Return (X, Y) of the center of cell containing provided text 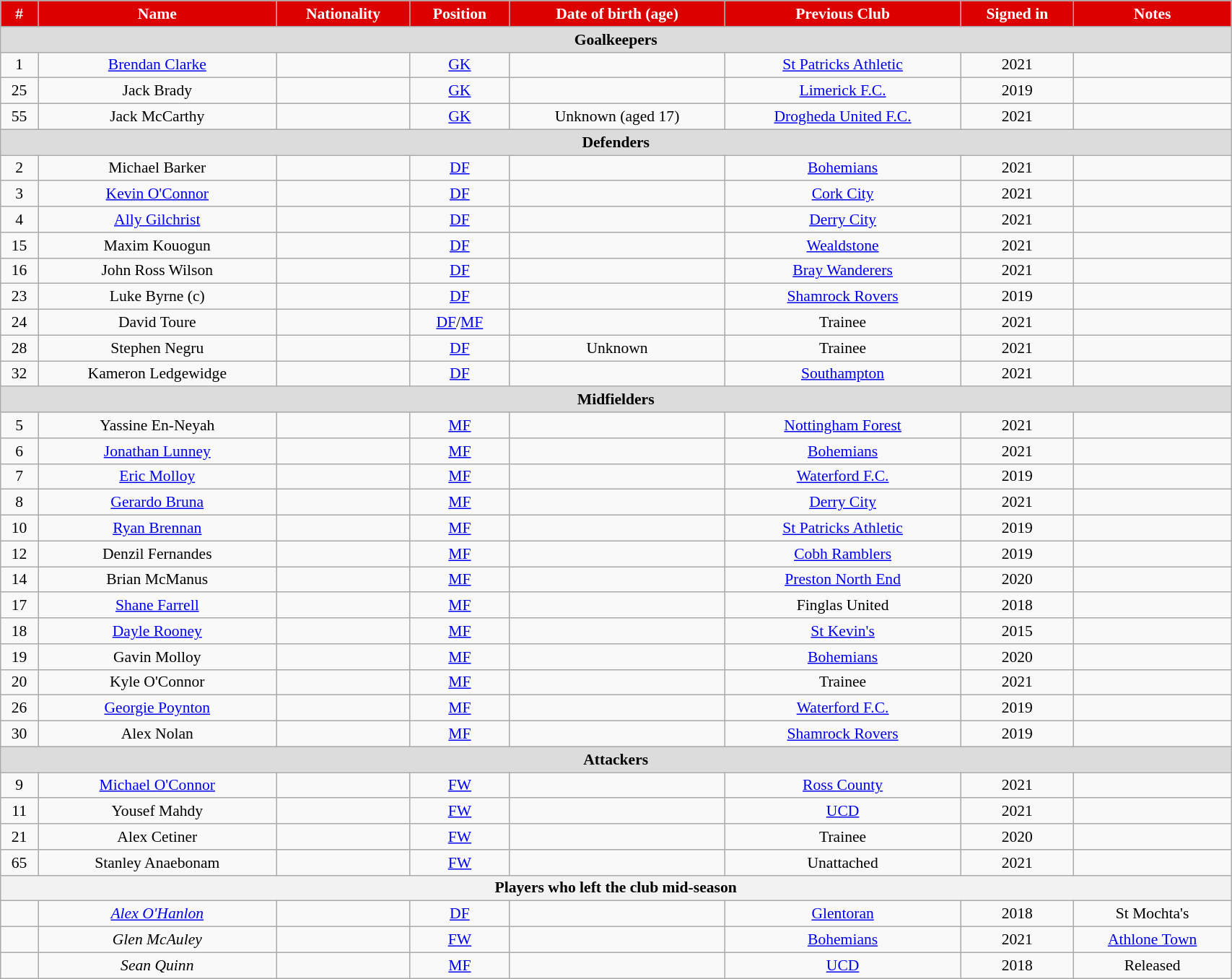
Yousef Mahdy (157, 812)
Cork City (843, 194)
Wealdstone (843, 245)
Denzil Fernandes (157, 554)
55 (19, 117)
28 (19, 348)
Ally Gilchrist (157, 219)
Southampton (843, 374)
# (19, 14)
Previous Club (843, 14)
Georgie Poynton (157, 708)
Kevin O'Connor (157, 194)
Glen McAuley (157, 940)
14 (19, 580)
9 (19, 786)
Brendan Clarke (157, 65)
St Mochta's (1153, 914)
8 (19, 502)
25 (19, 91)
Ross County (843, 786)
Unknown (aged 17) (617, 117)
Jonathan Lunney (157, 451)
1 (19, 65)
20 (19, 682)
Glentoran (843, 914)
Notes (1153, 14)
Michael Barker (157, 168)
Yassine En-Neyah (157, 425)
21 (19, 837)
St Kevin's (843, 631)
32 (19, 374)
Cobh Ramblers (843, 554)
Michael O'Connor (157, 786)
Finglas United (843, 606)
Midfielders (616, 400)
Shane Farrell (157, 606)
Released (1153, 965)
Jack McCarthy (157, 117)
Limerick F.C. (843, 91)
John Ross Wilson (157, 271)
17 (19, 606)
Preston North End (843, 580)
10 (19, 528)
Signed in (1018, 14)
Alex Nolan (157, 734)
Gavin Molloy (157, 657)
Eric Molloy (157, 477)
Stephen Negru (157, 348)
DF/MF (460, 323)
Unattached (843, 863)
5 (19, 425)
30 (19, 734)
Defenders (616, 142)
12 (19, 554)
Stanley Anaebonam (157, 863)
Goalkeepers (616, 40)
23 (19, 297)
Sean Quinn (157, 965)
Ryan Brennan (157, 528)
Alex Cetiner (157, 837)
Bray Wanderers (843, 271)
16 (19, 271)
David Toure (157, 323)
Nottingham Forest (843, 425)
Kameron Ledgewidge (157, 374)
11 (19, 812)
Athlone Town (1153, 940)
Brian McManus (157, 580)
Maxim Kouogun (157, 245)
Nationality (344, 14)
Gerardo Bruna (157, 502)
26 (19, 708)
Name (157, 14)
24 (19, 323)
65 (19, 863)
Date of birth (age) (617, 14)
Players who left the club mid-season (616, 888)
Kyle O'Connor (157, 682)
Alex O'Hanlon (157, 914)
2 (19, 168)
4 (19, 219)
Drogheda United F.C. (843, 117)
15 (19, 245)
18 (19, 631)
Jack Brady (157, 91)
2015 (1018, 631)
Unknown (617, 348)
19 (19, 657)
Dayle Rooney (157, 631)
Attackers (616, 760)
Luke Byrne (c) (157, 297)
6 (19, 451)
7 (19, 477)
Position (460, 14)
3 (19, 194)
